Output the [x, y] coordinate of the center of the cell containing the given text.  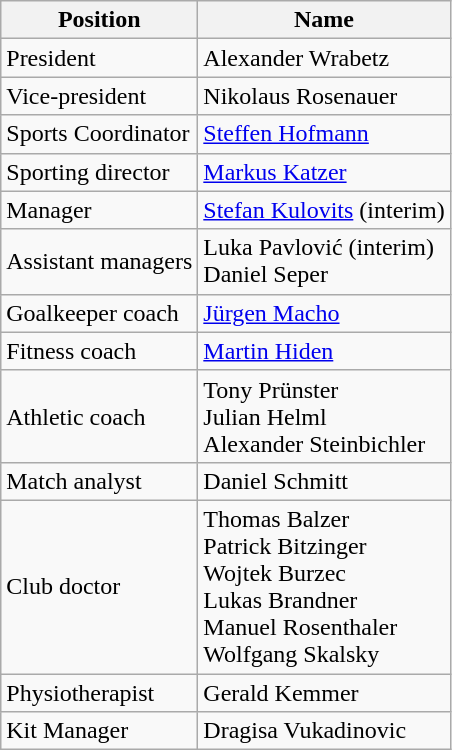
Manager [100, 210]
Steffen Hofmann [324, 134]
Athletic coach [100, 416]
Thomas Balzer Patrick Bitzinger Wojtek Burzec Lukas Brandner Manuel Rosenthaler Wolfgang Skalsky [324, 586]
Position [100, 20]
Martin Hiden [324, 351]
Jürgen Macho [324, 313]
Kit Manager [100, 731]
Name [324, 20]
Vice-president [100, 96]
Assistant managers [100, 262]
Fitness coach [100, 351]
Gerald Kemmer [324, 693]
Goalkeeper coach [100, 313]
Markus Katzer [324, 172]
Club doctor [100, 586]
Alexander Wrabetz [324, 58]
Stefan Kulovits (interim) [324, 210]
Match analyst [100, 481]
Sporting director [100, 172]
Dragisa Vukadinovic [324, 731]
Tony Prünster Julian Helml Alexander Steinbichler [324, 416]
President [100, 58]
Sports Coordinator [100, 134]
Luka Pavlović (interim) Daniel Seper [324, 262]
Nikolaus Rosenauer [324, 96]
Physiotherapist [100, 693]
Daniel Schmitt [324, 481]
